Identify which cell holds the provided text, then report its [x, y] central coordinate. 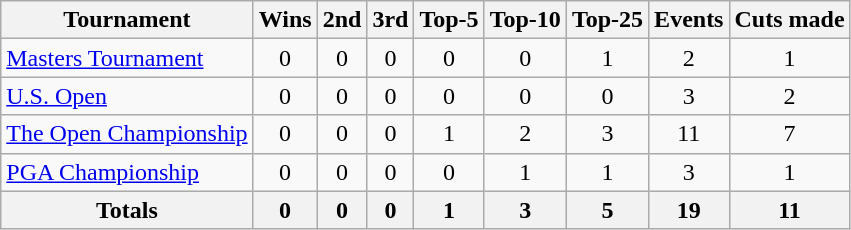
Totals [127, 210]
Events [689, 20]
3rd [390, 20]
Tournament [127, 20]
Masters Tournament [127, 58]
Wins [285, 20]
PGA Championship [127, 172]
Cuts made [790, 20]
5 [607, 210]
U.S. Open [127, 96]
Top-25 [607, 20]
Top-5 [449, 20]
Top-10 [525, 20]
19 [689, 210]
7 [790, 134]
2nd [342, 20]
The Open Championship [127, 134]
